Identify which cell holds the provided text, then report its [X, Y] central coordinate. 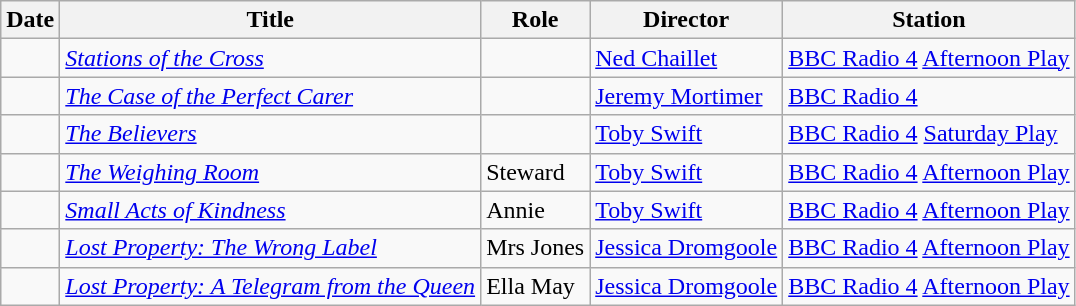
The Case of the Perfect Carer [270, 96]
Ned Chaillet [686, 58]
Role [536, 20]
Annie [536, 210]
BBC Radio 4 [929, 96]
Lost Property: A Telegram from the Queen [270, 286]
Lost Property: The Wrong Label [270, 248]
Director [686, 20]
The Weighing Room [270, 172]
BBC Radio 4 Saturday Play [929, 134]
Stations of the Cross [270, 58]
Steward [536, 172]
Ella May [536, 286]
Small Acts of Kindness [270, 210]
The Believers [270, 134]
Date [30, 20]
Jeremy Mortimer [686, 96]
Title [270, 20]
Mrs Jones [536, 248]
Station [929, 20]
